Extract the (x, y) coordinate from the center of the cell holding the provided text.  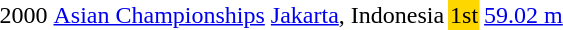
Asian Championships (159, 15)
Jakarta, Indonesia (357, 15)
1st (464, 15)
